For the text-containing cell, return its midpoint in (X, Y) coordinate format. 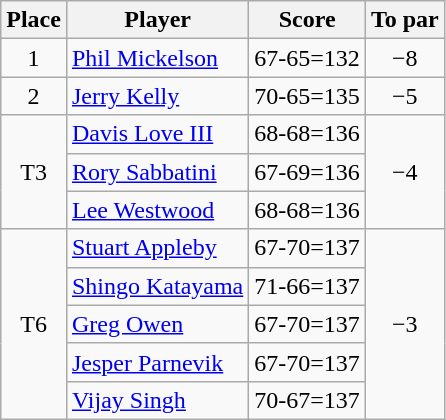
−8 (404, 58)
Phil Mickelson (157, 58)
−3 (404, 324)
Greg Owen (157, 324)
Score (308, 20)
67-69=136 (308, 172)
−4 (404, 172)
Shingo Katayama (157, 286)
Stuart Appleby (157, 248)
70-67=137 (308, 400)
Player (157, 20)
Rory Sabbatini (157, 172)
1 (34, 58)
Vijay Singh (157, 400)
−5 (404, 96)
71-66=137 (308, 286)
70-65=135 (308, 96)
Jerry Kelly (157, 96)
T6 (34, 324)
2 (34, 96)
T3 (34, 172)
67-65=132 (308, 58)
Lee Westwood (157, 210)
Davis Love III (157, 134)
Place (34, 20)
To par (404, 20)
Jesper Parnevik (157, 362)
